From the cell containing the given text, extract its center point as [x, y] coordinate. 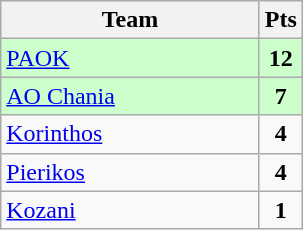
1 [280, 210]
Korinthos [130, 134]
AO Chania [130, 96]
PAOK [130, 58]
Pts [280, 20]
Team [130, 20]
7 [280, 96]
Pierikos [130, 172]
Kozani [130, 210]
12 [280, 58]
